Determine the (x, y) coordinate at the center of the cell enclosing the given text.  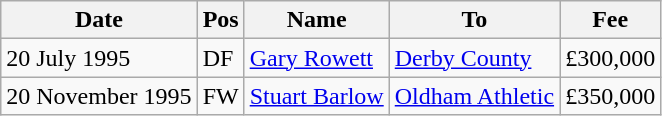
FW (220, 96)
Stuart Barlow (316, 96)
Derby County (474, 58)
To (474, 20)
20 November 1995 (99, 96)
Gary Rowett (316, 58)
Oldham Athletic (474, 96)
£350,000 (610, 96)
Name (316, 20)
Fee (610, 20)
DF (220, 58)
Pos (220, 20)
20 July 1995 (99, 58)
Date (99, 20)
£300,000 (610, 58)
